From the cell containing the given text, extract its center point as [X, Y] coordinate. 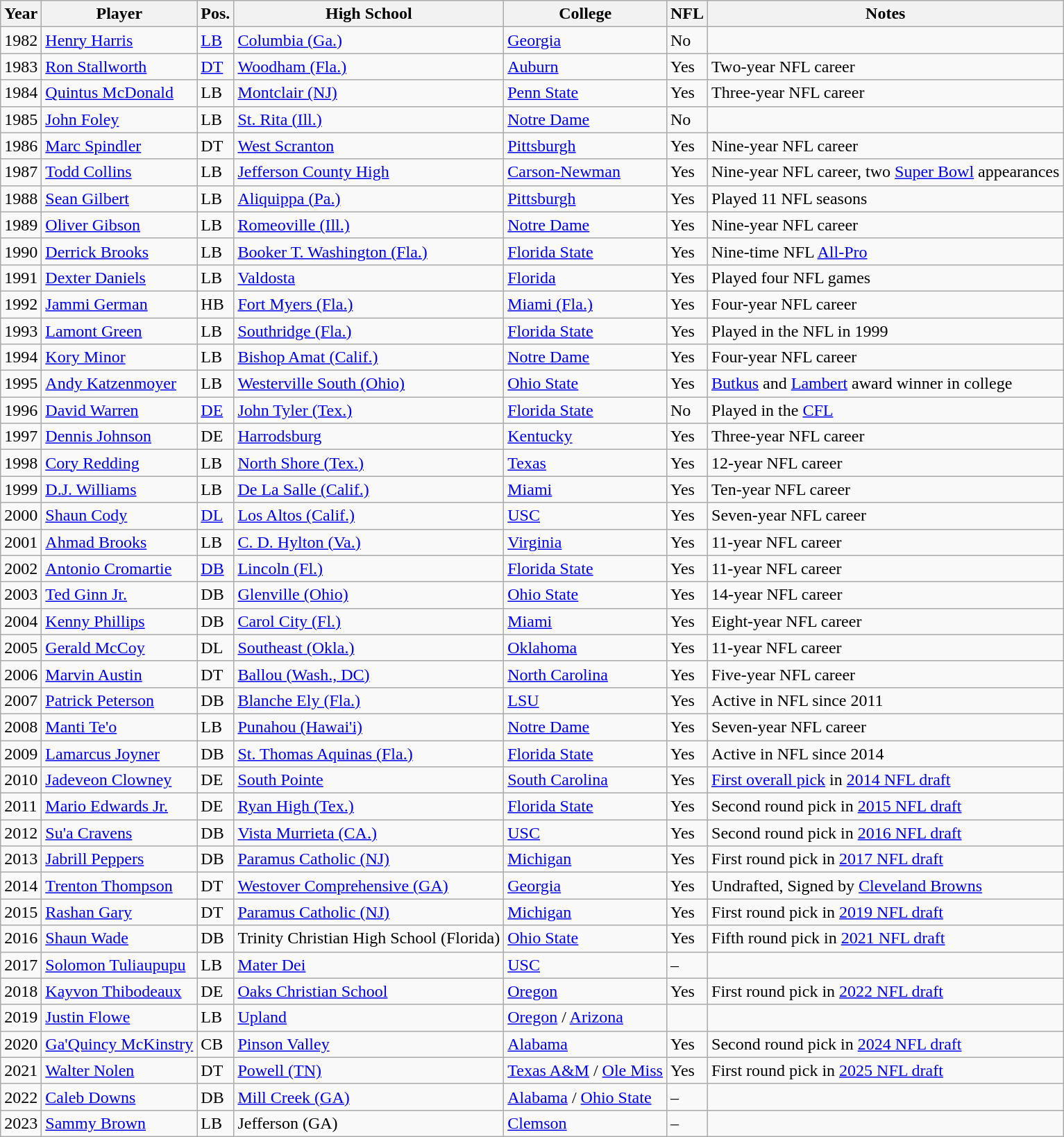
Quintus McDonald [119, 93]
Oaks Christian School [369, 991]
Texas A&M / Ole Miss [586, 1070]
Mario Edwards Jr. [119, 807]
2017 [21, 965]
2004 [21, 621]
Undrafted, Signed by Cleveland Browns [886, 886]
2011 [21, 807]
Ryan High (Tex.) [369, 807]
1982 [21, 40]
Marc Spindler [119, 146]
Second round pick in 2024 NFL draft [886, 1044]
Romeoville (Ill.) [369, 225]
2006 [21, 674]
2002 [21, 568]
1986 [21, 146]
Shaun Wade [119, 938]
Kentucky [586, 437]
Blanche Ely (Fla.) [369, 700]
Powell (TN) [369, 1070]
Trinity Christian High School (Florida) [369, 938]
Los Altos (Calif.) [369, 516]
Rashan Gary [119, 912]
Active in NFL since 2011 [886, 700]
Virginia [586, 542]
South Carolina [586, 780]
Westerville South (Ohio) [369, 384]
Ballou (Wash., DC) [369, 674]
Oliver Gibson [119, 225]
2000 [21, 516]
1984 [21, 93]
HB [215, 304]
First overall pick in 2014 NFL draft [886, 780]
Southeast (Okla.) [369, 648]
Jefferson County High [369, 172]
Booker T. Washington (Fla.) [369, 251]
Lamont Green [119, 331]
North Shore (Tex.) [369, 463]
Carson-Newman [586, 172]
Lincoln (Fl.) [369, 568]
Nine-time NFL All-Pro [886, 251]
CB [215, 1044]
First round pick in 2025 NFL draft [886, 1070]
De La Salle (Calif.) [369, 489]
Ten-year NFL career [886, 489]
Played in the NFL in 1999 [886, 331]
1988 [21, 199]
Solomon Tuliaupupu [119, 965]
Oregon / Arizona [586, 1018]
Notes [886, 14]
Henry Harris [119, 40]
14-year NFL career [886, 595]
Fifth round pick in 2021 NFL draft [886, 938]
D.J. Williams [119, 489]
1991 [21, 278]
Ron Stallworth [119, 67]
Antonio Cromartie [119, 568]
Jadeveon Clowney [119, 780]
Player [119, 14]
Lamarcus Joyner [119, 753]
2022 [21, 1097]
Oklahoma [586, 648]
Woodham (Fla.) [369, 67]
1987 [21, 172]
South Pointe [369, 780]
Harrodsburg [369, 437]
Second round pick in 2016 NFL draft [886, 833]
12-year NFL career [886, 463]
Dennis Johnson [119, 437]
2015 [21, 912]
1996 [21, 410]
Jefferson (GA) [369, 1123]
2001 [21, 542]
Penn State [586, 93]
Kayvon Thibodeaux [119, 991]
Nine-year NFL career, two Super Bowl appearances [886, 172]
St. Rita (Ill.) [369, 119]
2010 [21, 780]
Kenny Phillips [119, 621]
Justin Flowe [119, 1018]
2003 [21, 595]
Fort Myers (Fla.) [369, 304]
Carol City (Fl.) [369, 621]
High School [369, 14]
Upland [369, 1018]
Florida [586, 278]
Jammi German [119, 304]
1985 [21, 119]
2005 [21, 648]
First round pick in 2017 NFL draft [886, 859]
Columbia (Ga.) [369, 40]
1998 [21, 463]
John Foley [119, 119]
1994 [21, 357]
Gerald McCoy [119, 648]
NFL [687, 14]
Shaun Cody [119, 516]
Vista Murrieta (CA.) [369, 833]
Oregon [586, 991]
Su'a Cravens [119, 833]
2014 [21, 886]
C. D. Hylton (Va.) [369, 542]
2013 [21, 859]
Pinson Valley [369, 1044]
Valdosta [369, 278]
Patrick Peterson [119, 700]
Derrick Brooks [119, 251]
Two-year NFL career [886, 67]
2018 [21, 991]
Second round pick in 2015 NFL draft [886, 807]
North Carolina [586, 674]
2023 [21, 1123]
2016 [21, 938]
1995 [21, 384]
Ahmad Brooks [119, 542]
Westover Comprehensive (GA) [369, 886]
Mill Creek (GA) [369, 1097]
Played four NFL games [886, 278]
Punahou (Hawai'i) [369, 727]
Active in NFL since 2014 [886, 753]
St. Thomas Aquinas (Fla.) [369, 753]
2020 [21, 1044]
2012 [21, 833]
Montclair (NJ) [369, 93]
1993 [21, 331]
Ted Ginn Jr. [119, 595]
2021 [21, 1070]
Alabama / Ohio State [586, 1097]
Dexter Daniels [119, 278]
Jabrill Peppers [119, 859]
Pos. [215, 14]
Sean Gilbert [119, 199]
Aliquippa (Pa.) [369, 199]
First round pick in 2022 NFL draft [886, 991]
2009 [21, 753]
Southridge (Fla.) [369, 331]
Kory Minor [119, 357]
1983 [21, 67]
2007 [21, 700]
Clemson [586, 1123]
LSU [586, 700]
Year [21, 14]
2008 [21, 727]
Auburn [586, 67]
Alabama [586, 1044]
Glenville (Ohio) [369, 595]
Texas [586, 463]
1992 [21, 304]
1989 [21, 225]
Ga'Quincy McKinstry [119, 1044]
Played in the CFL [886, 410]
Butkus and Lambert award winner in college [886, 384]
2019 [21, 1018]
Mater Dei [369, 965]
Played 11 NFL seasons [886, 199]
Trenton Thompson [119, 886]
Andy Katzenmoyer [119, 384]
Miami (Fla.) [586, 304]
Walter Nolen [119, 1070]
Marvin Austin [119, 674]
Sammy Brown [119, 1123]
Five-year NFL career [886, 674]
John Tyler (Tex.) [369, 410]
College [586, 14]
Eight-year NFL career [886, 621]
Caleb Downs [119, 1097]
Todd Collins [119, 172]
David Warren [119, 410]
Manti Te'o [119, 727]
First round pick in 2019 NFL draft [886, 912]
Bishop Amat (Calif.) [369, 357]
1999 [21, 489]
Cory Redding [119, 463]
1997 [21, 437]
1990 [21, 251]
West Scranton [369, 146]
